Return [x, y] of the center of cell containing provided text 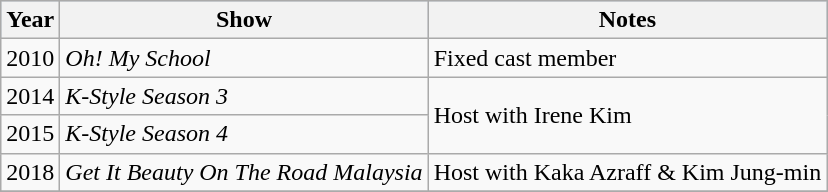
2015 [30, 134]
Oh! My School [244, 58]
Host with Kaka Azraff & Kim Jung-min [628, 172]
Fixed cast member [628, 58]
2014 [30, 96]
Get It Beauty On The Road Malaysia [244, 172]
2010 [30, 58]
2018 [30, 172]
Notes [628, 20]
K-Style Season 3 [244, 96]
Host with Irene Kim [628, 115]
Year [30, 20]
Show [244, 20]
K-Style Season 4 [244, 134]
